Locate the cell with the specified text and output its [X, Y] center coordinate. 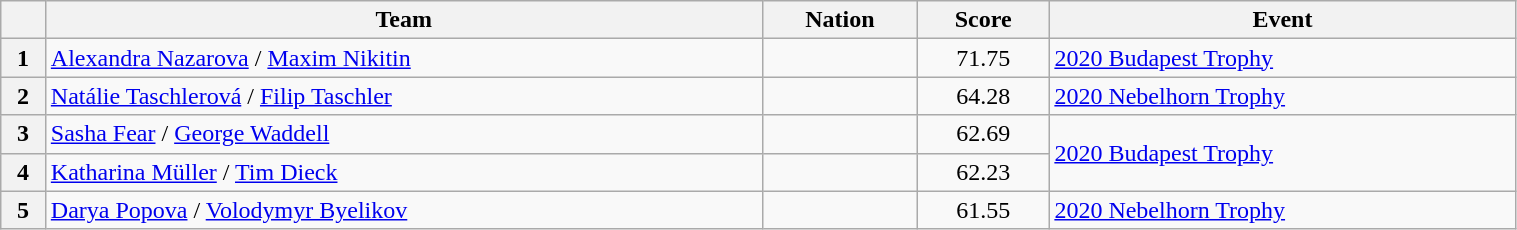
61.55 [984, 210]
Natálie Taschlerová / Filip Taschler [404, 96]
Event [1282, 20]
64.28 [984, 96]
5 [24, 210]
71.75 [984, 58]
1 [24, 58]
Nation [840, 20]
Score [984, 20]
Darya Popova / Volodymyr Byelikov [404, 210]
62.23 [984, 172]
Alexandra Nazarova / Maxim Nikitin [404, 58]
4 [24, 172]
3 [24, 134]
Team [404, 20]
2 [24, 96]
Sasha Fear / George Waddell [404, 134]
Katharina Müller / Tim Dieck [404, 172]
62.69 [984, 134]
